Pinpoint the cell where the given text exists, returning its [x, y] midpoint coordinate. 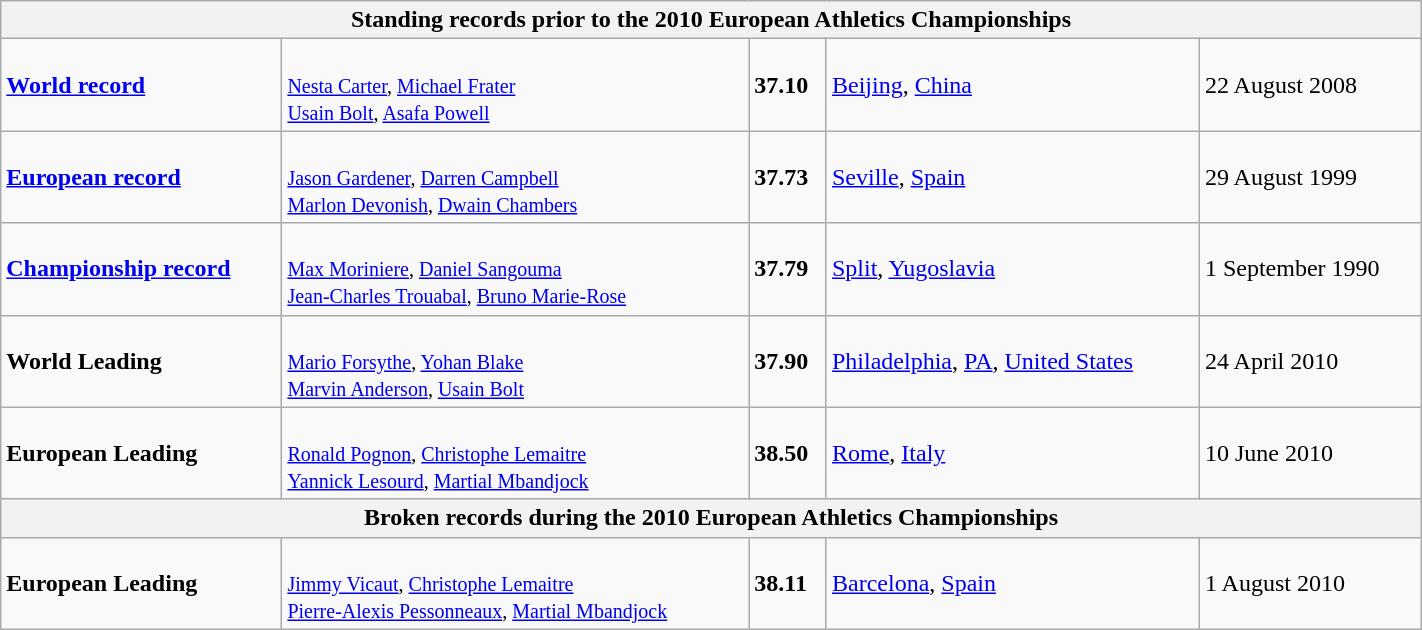
10 June 2010 [1310, 453]
Mario Forsythe, Yohan BlakeMarvin Anderson, Usain Bolt [516, 361]
World Leading [142, 361]
Seville, Spain [1012, 177]
Max Moriniere, Daniel SangoumaJean-Charles Trouabal, Bruno Marie-Rose [516, 269]
37.79 [788, 269]
Standing records prior to the 2010 European Athletics Championships [711, 20]
Jimmy Vicaut, Christophe LemaitrePierre-Alexis Pessonneaux, Martial Mbandjock [516, 583]
Split, Yugoslavia [1012, 269]
37.73 [788, 177]
Championship record [142, 269]
24 April 2010 [1310, 361]
World record [142, 85]
38.11 [788, 583]
Beijing, China [1012, 85]
37.10 [788, 85]
Rome, Italy [1012, 453]
37.90 [788, 361]
Barcelona, Spain [1012, 583]
1 August 2010 [1310, 583]
Philadelphia, PA, United States [1012, 361]
Jason Gardener, Darren CampbellMarlon Devonish, Dwain Chambers [516, 177]
38.50 [788, 453]
Nesta Carter, Michael FraterUsain Bolt, Asafa Powell [516, 85]
European record [142, 177]
Ronald Pognon, Christophe LemaitreYannick Lesourd, Martial Mbandjock [516, 453]
Broken records during the 2010 European Athletics Championships [711, 518]
29 August 1999 [1310, 177]
22 August 2008 [1310, 85]
1 September 1990 [1310, 269]
